Output the [X, Y] coordinate of the center of the cell containing the given text.  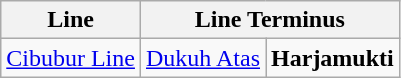
Dukuh Atas [202, 58]
Harjamukti [333, 58]
Line Terminus [270, 20]
Line [71, 20]
Cibubur Line [71, 58]
